Pinpoint the cell where the given text exists, returning its [X, Y] midpoint coordinate. 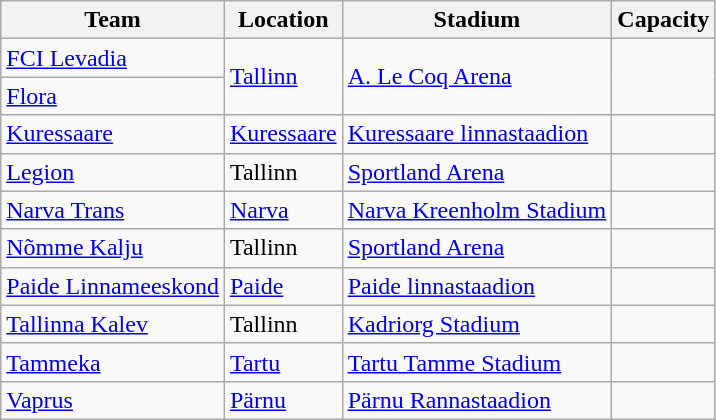
Nõmme Kalju [113, 248]
Team [113, 20]
Vaprus [113, 400]
Kadriorg Stadium [477, 324]
Tartu [283, 362]
Pärnu [283, 400]
Stadium [477, 20]
Paide linnastaadion [477, 286]
Narva [283, 210]
Narva Kreenholm Stadium [477, 210]
Paide Linnameeskond [113, 286]
Tammeka [113, 362]
A. Le Coq Arena [477, 77]
FCI Levadia [113, 58]
Capacity [664, 20]
Kuressaare linnastaadion [477, 134]
Tartu Tamme Stadium [477, 362]
Tallinna Kalev [113, 324]
Location [283, 20]
Flora [113, 96]
Pärnu Rannastaadion [477, 400]
Paide [283, 286]
Legion [113, 172]
Narva Trans [113, 210]
